Capture the cell that displays the provided text and extract its (x, y) central coordinate. 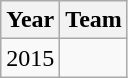
2015 (30, 58)
Team (94, 20)
Year (30, 20)
